Locate the cell with the specified text and output its [x, y] center coordinate. 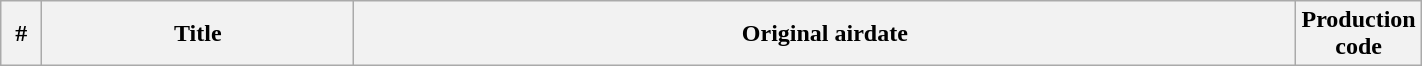
Original airdate [825, 34]
# [22, 34]
Title [198, 34]
Production code [1358, 34]
